From the cell containing the given text, extract its center point as [X, Y] coordinate. 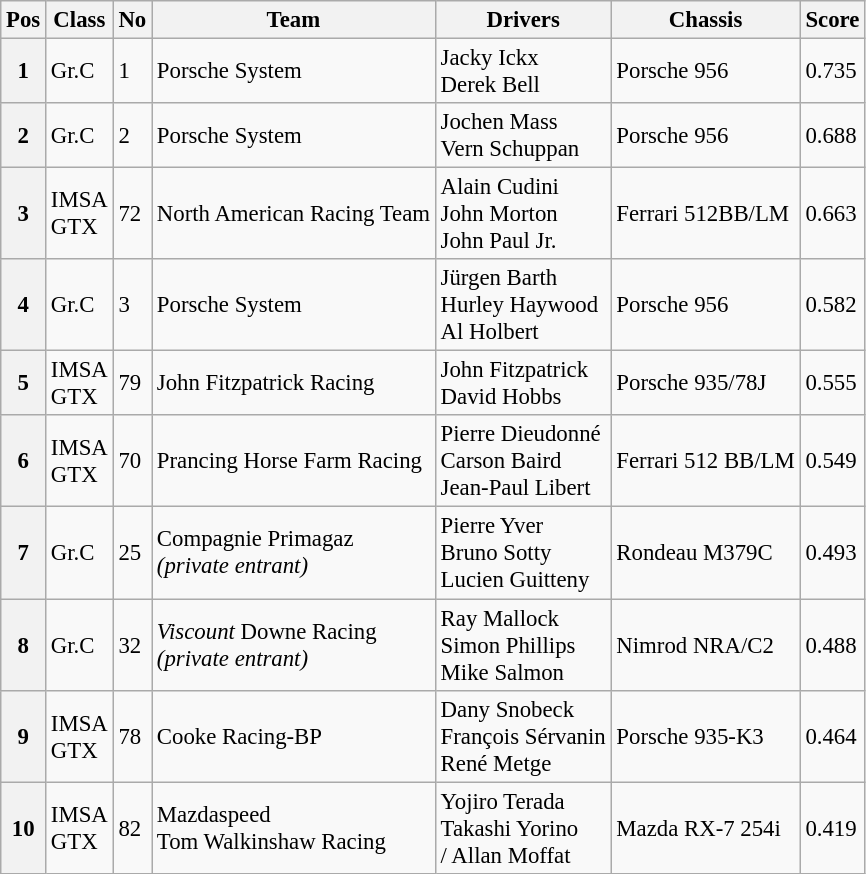
0.464 [832, 736]
Team [294, 20]
Ferrari 512 BB/LM [706, 462]
9 [24, 736]
Jacky Ickx Derek Bell [523, 72]
Ferrari 512BB/LM [706, 214]
Chassis [706, 20]
0.582 [832, 305]
Jürgen Barth Hurley Haywood Al Holbert [523, 305]
70 [132, 462]
8 [24, 645]
Pos [24, 20]
0.493 [832, 553]
6 [24, 462]
North American Racing Team [294, 214]
John Fitzpatrick Racing [294, 384]
Drivers [523, 20]
Pierre Yver Bruno Sotty Lucien Guitteny [523, 553]
Jochen Mass Vern Schuppan [523, 136]
0.735 [832, 72]
Compagnie Primagaz(private entrant) [294, 553]
Mazdaspeed Tom Walkinshaw Racing [294, 828]
Prancing Horse Farm Racing [294, 462]
Yojiro Terada Takashi Yorino/ Allan Moffat [523, 828]
4 [24, 305]
0.549 [832, 462]
Pierre Dieudonné Carson Baird Jean-Paul Libert [523, 462]
0.488 [832, 645]
Viscount Downe Racing(private entrant) [294, 645]
Ray Mallock Simon Phillips Mike Salmon [523, 645]
Score [832, 20]
Mazda RX-7 254i [706, 828]
0.419 [832, 828]
5 [24, 384]
32 [132, 645]
Cooke Racing-BP [294, 736]
0.555 [832, 384]
82 [132, 828]
John Fitzpatrick David Hobbs [523, 384]
No [132, 20]
0.663 [832, 214]
7 [24, 553]
78 [132, 736]
Nimrod NRA/C2 [706, 645]
Class [80, 20]
Rondeau M379C [706, 553]
72 [132, 214]
10 [24, 828]
Alain Cudini John Morton John Paul Jr. [523, 214]
0.688 [832, 136]
25 [132, 553]
Porsche 935/78J [706, 384]
Dany Snobeck François Sérvanin René Metge [523, 736]
Porsche 935-K3 [706, 736]
79 [132, 384]
